Locate the cell with the specified text and output its (x, y) center coordinate. 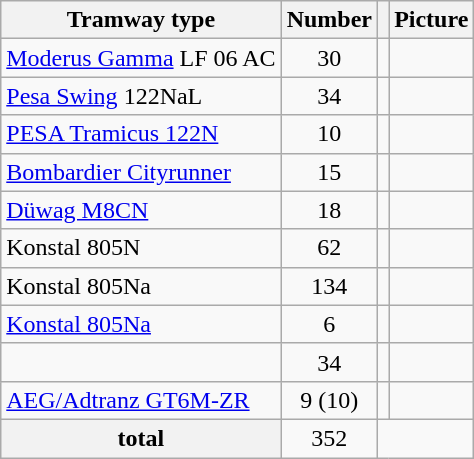
134 (329, 286)
AEG/Adtranz GT6M-ZR (141, 400)
Bombardier Cityrunner (141, 172)
PESA Tramicus 122N (141, 134)
Number (329, 20)
10 (329, 134)
62 (329, 248)
9 (10) (329, 400)
352 (329, 438)
Düwag M8CN (141, 210)
Konstal 805N (141, 248)
15 (329, 172)
Moderus Gamma LF 06 AC (141, 58)
Picture (432, 20)
30 (329, 58)
18 (329, 210)
total (141, 438)
6 (329, 324)
Tramway type (141, 20)
Pesa Swing 122NaL (141, 96)
